Output the (X, Y) coordinate of the center of the cell containing the given text.  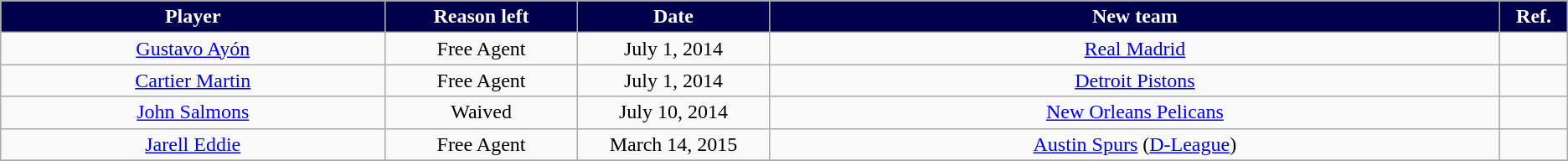
Waived (482, 112)
New team (1135, 17)
Date (673, 17)
Detroit Pistons (1135, 80)
Austin Spurs (D-League) (1135, 144)
Ref. (1534, 17)
Real Madrid (1135, 49)
Reason left (482, 17)
Cartier Martin (193, 80)
Player (193, 17)
July 10, 2014 (673, 112)
John Salmons (193, 112)
Jarell Eddie (193, 144)
New Orleans Pelicans (1135, 112)
March 14, 2015 (673, 144)
Gustavo Ayón (193, 49)
